Extract the [X, Y] coordinate from the center of the cell holding the provided text.  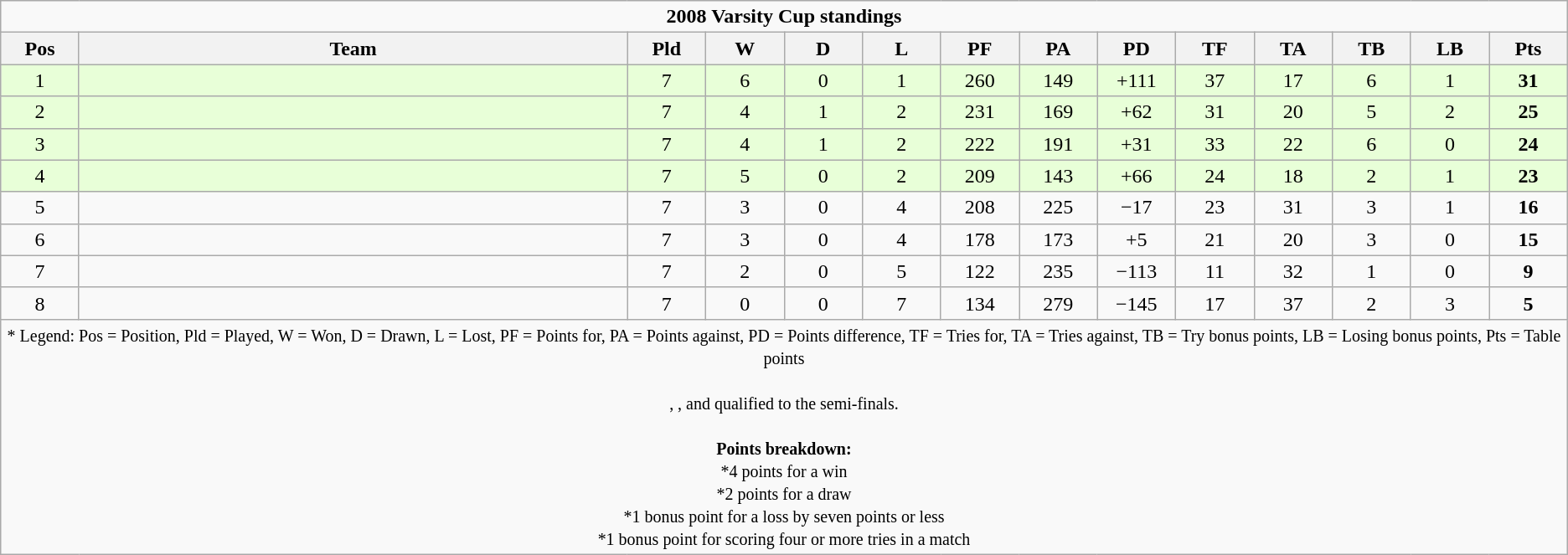
Pld [667, 49]
TF [1215, 49]
Pos [40, 49]
134 [980, 303]
32 [1293, 271]
+111 [1137, 80]
LB [1450, 49]
191 [1059, 144]
22 [1293, 144]
+66 [1137, 176]
143 [1059, 176]
16 [1529, 208]
122 [980, 271]
225 [1059, 208]
Team [353, 49]
TA [1293, 49]
260 [980, 80]
21 [1215, 239]
D [823, 49]
231 [980, 112]
PF [980, 49]
−145 [1137, 303]
149 [1059, 80]
208 [980, 208]
15 [1529, 239]
L [902, 49]
+31 [1137, 144]
209 [980, 176]
W [745, 49]
33 [1215, 144]
9 [1529, 271]
11 [1215, 271]
−17 [1137, 208]
25 [1529, 112]
222 [980, 144]
279 [1059, 303]
−113 [1137, 271]
178 [980, 239]
Pts [1529, 49]
PD [1137, 49]
+5 [1137, 239]
2008 Varsity Cup standings [784, 17]
+62 [1137, 112]
8 [40, 303]
18 [1293, 176]
235 [1059, 271]
169 [1059, 112]
TB [1372, 49]
PA [1059, 49]
173 [1059, 239]
